Provide the (x, y) coordinate of the cell's center where the given text is located.  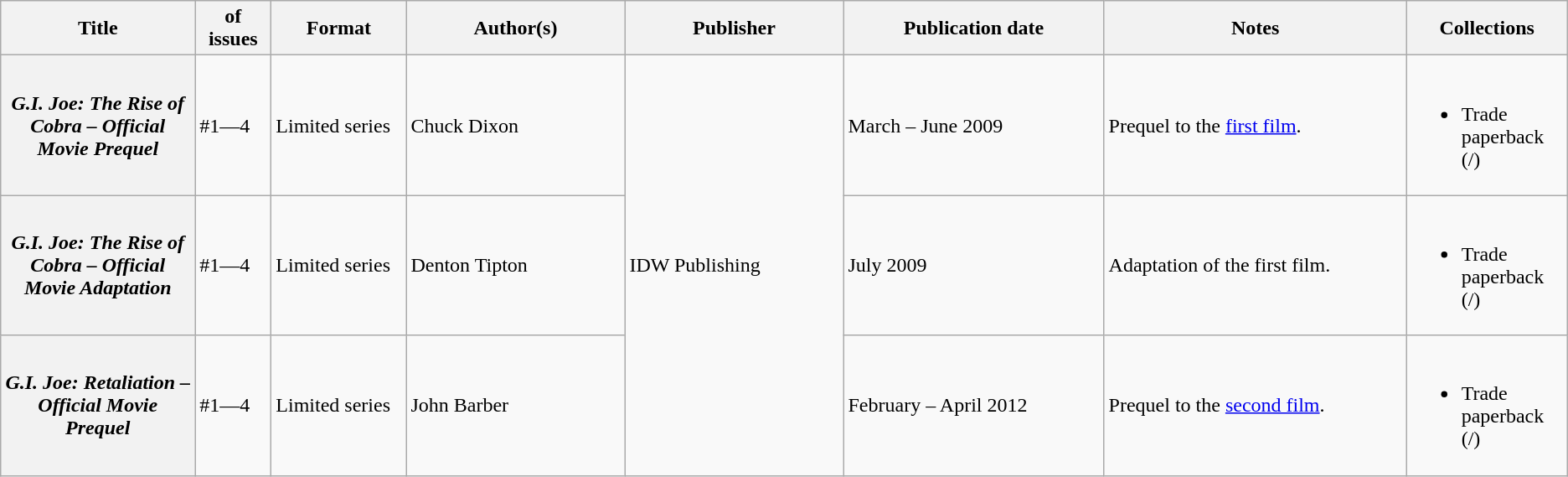
John Barber (516, 406)
IDW Publishing (734, 265)
Publication date (973, 29)
Notes (1255, 29)
March – June 2009 (973, 126)
Publisher (734, 29)
Prequel to the second film. (1255, 406)
Author(s) (516, 29)
Prequel to the first film. (1255, 126)
Format (338, 29)
Chuck Dixon (516, 126)
Adaptation of the first film. (1255, 265)
G.I. Joe: The Rise of Cobra – Official Movie Adaptation (98, 265)
Denton Tipton (516, 265)
July 2009 (973, 265)
of issues (233, 29)
February – April 2012 (973, 406)
G.I. Joe: Retaliation – Official Movie Prequel (98, 406)
Title (98, 29)
Collections (1487, 29)
G.I. Joe: The Rise of Cobra – Official Movie Prequel (98, 126)
